Search for the cell housing the specified text and yield its (x, y) center coordinate. 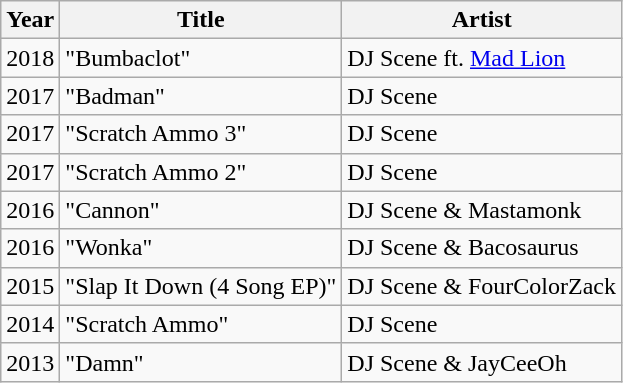
DJ Scene & FourColorZack (482, 286)
"Scratch Ammo 3" (201, 134)
"Slap It Down (4 Song EP)" (201, 286)
Year (30, 20)
"Cannon" (201, 210)
"Wonka" (201, 248)
2013 (30, 362)
Title (201, 20)
2015 (30, 286)
DJ Scene & Mastamonk (482, 210)
DJ Scene & Bacosaurus (482, 248)
DJ Scene & JayCeeOh (482, 362)
2014 (30, 324)
"Damn" (201, 362)
Artist (482, 20)
"Badman" (201, 96)
"Scratch Ammo 2" (201, 172)
"Bumbaclot" (201, 58)
DJ Scene ft. Mad Lion (482, 58)
"Scratch Ammo" (201, 324)
2018 (30, 58)
